Capture the cell that displays the provided text and extract its (X, Y) central coordinate. 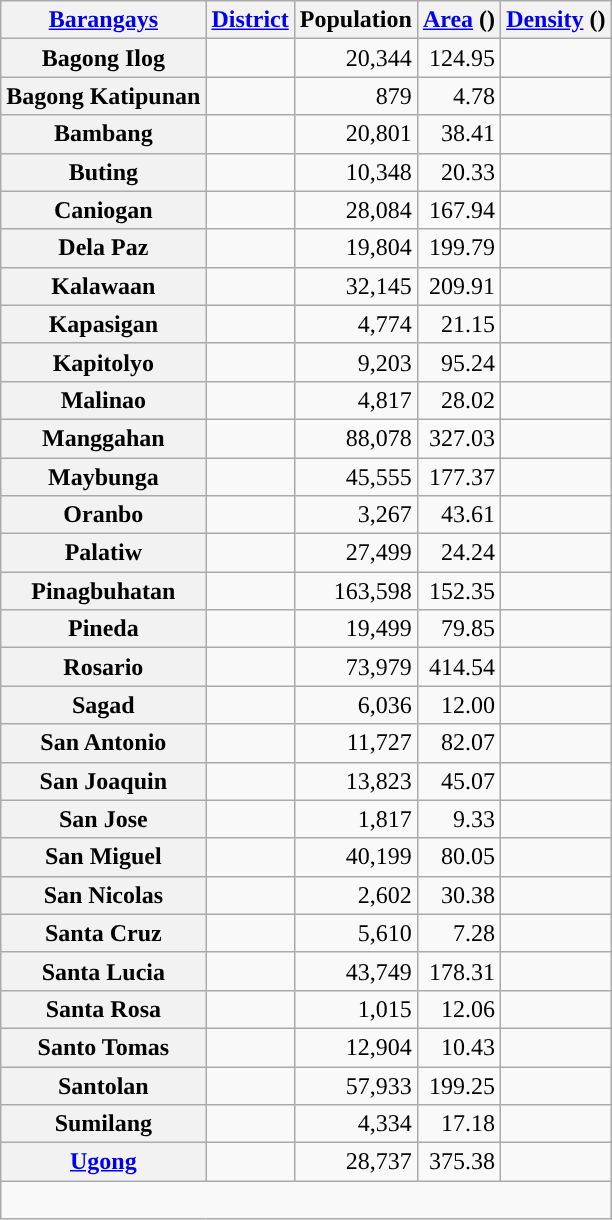
43.61 (458, 515)
4,334 (356, 1124)
27,499 (356, 553)
879 (356, 96)
11,727 (356, 743)
San Jose (104, 819)
7.28 (458, 933)
Density () (556, 20)
43,749 (356, 971)
82.07 (458, 743)
4,774 (356, 324)
Barangays (104, 20)
San Joaquin (104, 781)
Area () (458, 20)
20,801 (356, 134)
Ugong (104, 1162)
Sumilang (104, 1124)
199.79 (458, 248)
17.18 (458, 1124)
24.24 (458, 553)
San Antonio (104, 743)
Pineda (104, 629)
80.05 (458, 857)
San Nicolas (104, 895)
Dela Paz (104, 248)
Population (356, 20)
Kalawaan (104, 286)
124.95 (458, 58)
13,823 (356, 781)
73,979 (356, 667)
19,804 (356, 248)
57,933 (356, 1085)
Manggahan (104, 438)
Santolan (104, 1085)
Buting (104, 172)
88,078 (356, 438)
Kapitolyo (104, 362)
San Miguel (104, 857)
Santa Cruz (104, 933)
Malinao (104, 400)
20,344 (356, 58)
1,015 (356, 1009)
21.15 (458, 324)
9.33 (458, 819)
Bambang (104, 134)
4,817 (356, 400)
Santo Tomas (104, 1047)
152.35 (458, 591)
Rosario (104, 667)
Oranbo (104, 515)
Santa Rosa (104, 1009)
38.41 (458, 134)
Santa Lucia (104, 971)
40,199 (356, 857)
30.38 (458, 895)
5,610 (356, 933)
Palatiw (104, 553)
District (250, 20)
20.33 (458, 172)
Maybunga (104, 477)
375.38 (458, 1162)
178.31 (458, 971)
327.03 (458, 438)
9,203 (356, 362)
32,145 (356, 286)
28.02 (458, 400)
10.43 (458, 1047)
1,817 (356, 819)
45,555 (356, 477)
45.07 (458, 781)
12,904 (356, 1047)
199.25 (458, 1085)
12.06 (458, 1009)
12.00 (458, 705)
167.94 (458, 210)
414.54 (458, 667)
4.78 (458, 96)
Sagad (104, 705)
3,267 (356, 515)
6,036 (356, 705)
Pinagbuhatan (104, 591)
163,598 (356, 591)
Kapasigan (104, 324)
2,602 (356, 895)
95.24 (458, 362)
177.37 (458, 477)
Caniogan (104, 210)
Bagong Ilog (104, 58)
19,499 (356, 629)
10,348 (356, 172)
209.91 (458, 286)
79.85 (458, 629)
28,737 (356, 1162)
Bagong Katipunan (104, 96)
28,084 (356, 210)
